Output the [X, Y] coordinate of the center of the cell containing the given text.  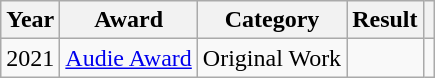
Year [30, 20]
Original Work [272, 58]
Award [129, 20]
Result [385, 20]
Category [272, 20]
Audie Award [129, 58]
2021 [30, 58]
